From the cell containing the given text, extract its center point as [X, Y] coordinate. 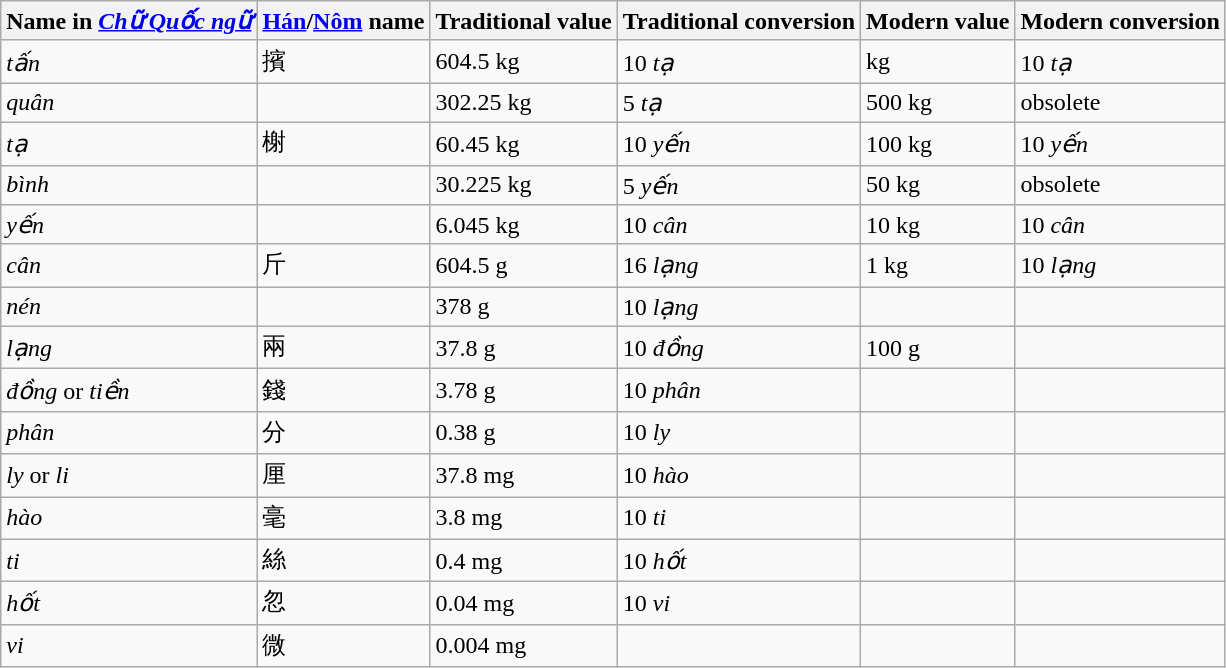
quân [129, 103]
Modern value [938, 21]
榭 [344, 144]
忽 [344, 604]
50 kg [938, 185]
604.5 g [524, 266]
6.045 kg [524, 225]
錢 [344, 390]
500 kg [938, 103]
10 hốt [738, 560]
yến [129, 225]
10 vi [738, 604]
Hán/Nôm name [344, 21]
5 tạ [738, 103]
斤 [344, 266]
cân [129, 266]
30.225 kg [524, 185]
兩 [344, 348]
hào [129, 518]
0.04 mg [524, 604]
厘 [344, 476]
tấn [129, 62]
10 phân [738, 390]
16 lạng [738, 266]
100 g [938, 348]
604.5 kg [524, 62]
Modern conversion [1120, 21]
分 [344, 432]
5 yến [738, 185]
ly or li [129, 476]
0.38 g [524, 432]
10 ti [738, 518]
0.004 mg [524, 646]
302.25 kg [524, 103]
微 [344, 646]
絲 [344, 560]
3.78 g [524, 390]
tạ [129, 144]
毫 [344, 518]
đồng or tiền [129, 390]
kg [938, 62]
lạng [129, 348]
3.8 mg [524, 518]
10 đồng [738, 348]
ti [129, 560]
0.4 mg [524, 560]
Traditional conversion [738, 21]
10 kg [938, 225]
nén [129, 307]
378 g [524, 307]
37.8 mg [524, 476]
bình [129, 185]
vi [129, 646]
phân [129, 432]
Traditional value [524, 21]
擯 [344, 62]
1 kg [938, 266]
37.8 g [524, 348]
hốt [129, 604]
100 kg [938, 144]
60.45 kg [524, 144]
Name in Chữ Quốc ngữ [129, 21]
10 ly [738, 432]
10 hào [738, 476]
